Find where the given text appears and provide that cell's center as [x, y] coordinate. 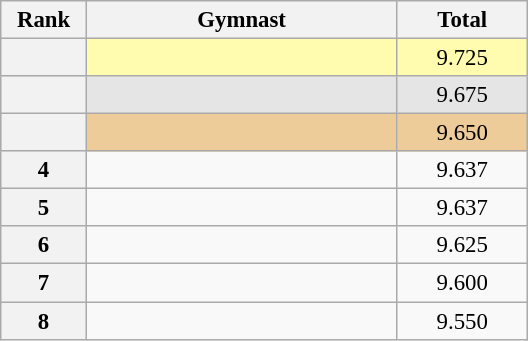
9.725 [462, 58]
7 [44, 283]
9.650 [462, 133]
9.625 [462, 245]
9.550 [462, 321]
Gymnast [242, 20]
4 [44, 170]
9.600 [462, 283]
8 [44, 321]
6 [44, 245]
Rank [44, 20]
5 [44, 208]
9.675 [462, 95]
Total [462, 20]
